Capture the cell that displays the provided text and extract its (x, y) central coordinate. 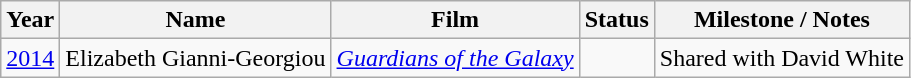
Shared with David White (782, 58)
Name (196, 20)
Status (616, 20)
Milestone / Notes (782, 20)
2014 (30, 58)
Guardians of the Galaxy (455, 58)
Elizabeth Gianni-Georgiou (196, 58)
Film (455, 20)
Year (30, 20)
